Determine the [X, Y] coordinate at the center of the cell enclosing the given text.  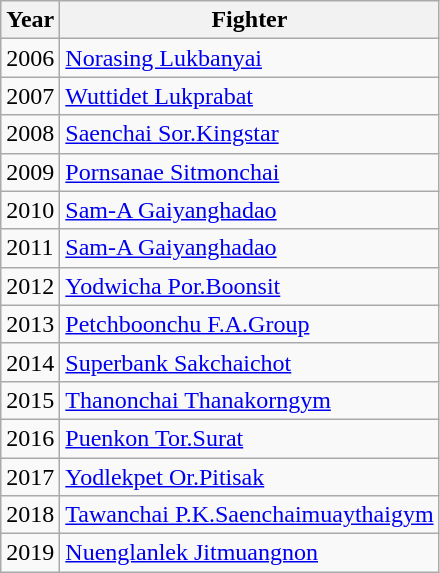
2018 [30, 515]
Wuttidet Lukprabat [250, 96]
Nuenglanlek Jitmuangnon [250, 553]
Tawanchai P.K.Saenchaimuaythaigym [250, 515]
2007 [30, 96]
Yodlekpet Or.Pitisak [250, 477]
Year [30, 20]
2016 [30, 438]
Yodwicha Por.Boonsit [250, 286]
Pornsanae Sitmonchai [250, 172]
2019 [30, 553]
2008 [30, 134]
Puenkon Tor.Surat [250, 438]
2010 [30, 210]
2013 [30, 324]
2011 [30, 248]
2014 [30, 362]
Saenchai Sor.Kingstar [250, 134]
2006 [30, 58]
2009 [30, 172]
Superbank Sakchaichot [250, 362]
2015 [30, 400]
2012 [30, 286]
Petchboonchu F.A.Group [250, 324]
Norasing Lukbanyai [250, 58]
Thanonchai Thanakorngym [250, 400]
2017 [30, 477]
Fighter [250, 20]
